Find where the given text appears and provide that cell's center as [x, y] coordinate. 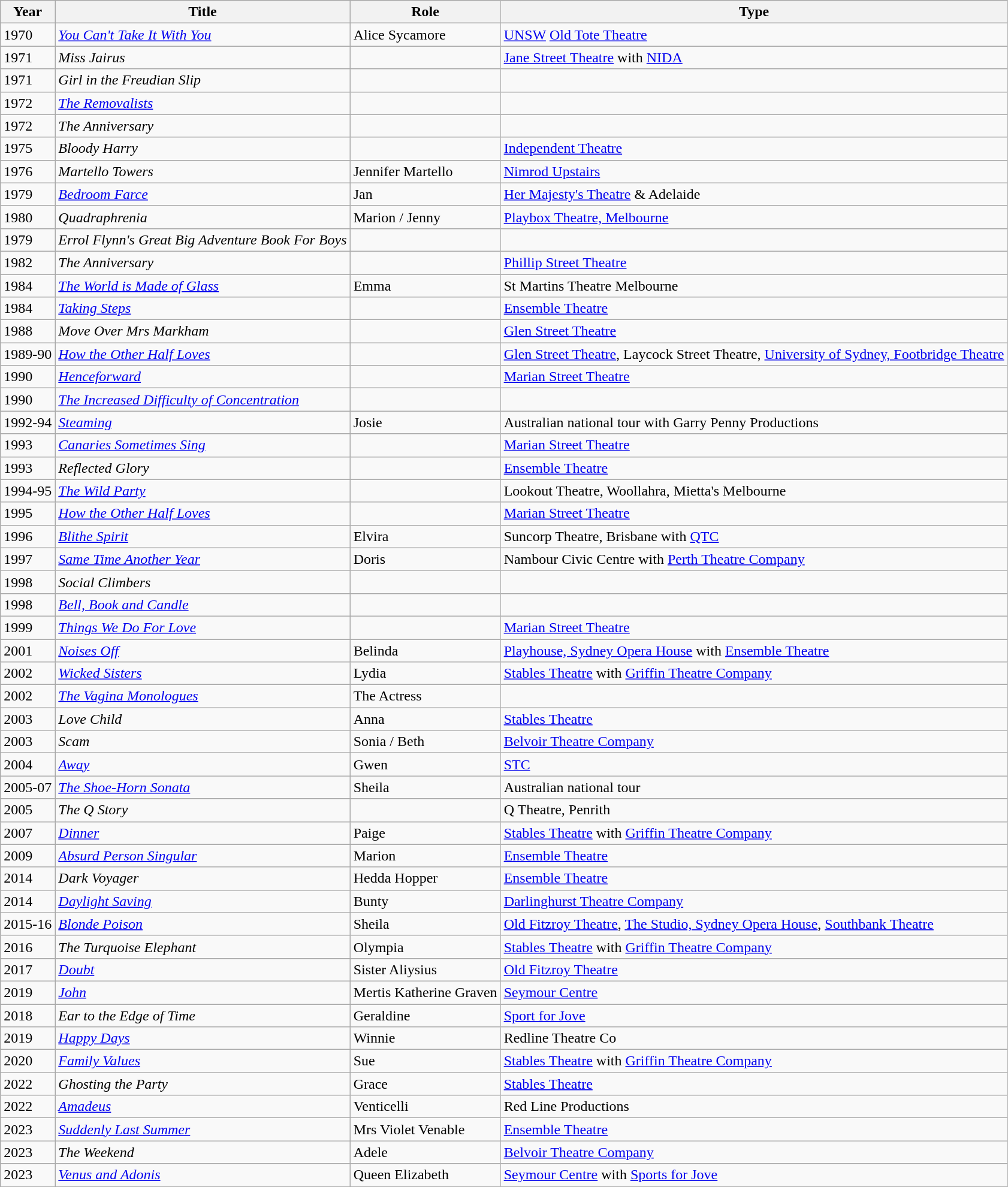
Away [203, 765]
Doubt [203, 969]
Ghosting the Party [203, 1084]
Wicked Sisters [203, 673]
The Increased Difficulty of Concentration [203, 400]
Jan [425, 194]
Dinner [203, 833]
2004 [28, 765]
2015-16 [28, 924]
Hedda Hopper [425, 878]
The Vagina Monologues [203, 696]
Gwen [425, 765]
2020 [28, 1061]
Steaming [203, 422]
Doris [425, 559]
Reflected Glory [203, 468]
Phillip Street Theatre [754, 262]
Sue [425, 1061]
Independent Theatre [754, 149]
Year [28, 12]
Type [754, 12]
Sister Aliysius [425, 969]
Geraldine [425, 1016]
Alice Sycamore [425, 35]
Martello Towers [203, 171]
2016 [28, 947]
Quadraphrenia [203, 217]
Errol Flynn's Great Big Adventure Book For Boys [203, 240]
The Removalists [203, 103]
Her Majesty's Theatre & Adelaide [754, 194]
Red Line Productions [754, 1107]
Move Over Mrs Markham [203, 331]
1996 [28, 536]
Bell, Book and Candle [203, 605]
Blithe Spirit [203, 536]
Glen Street Theatre, Laycock Street Theatre, University of Sydney, Footbridge Theatre [754, 354]
Josie [425, 422]
UNSW Old Tote Theatre [754, 35]
1976 [28, 171]
1988 [28, 331]
2009 [28, 856]
Jane Street Theatre with NIDA [754, 58]
Love Child [203, 719]
Seymour Centre with Sports for Jove [754, 1175]
The Turquoise Elephant [203, 947]
Adele [425, 1152]
Sport for Jove [754, 1016]
Same Time Another Year [203, 559]
Lookout Theatre, Woollahra, Mietta's Melbourne [754, 491]
Suncorp Theatre, Brisbane with QTC [754, 536]
Winnie [425, 1038]
1997 [28, 559]
Mertis Katherine Graven [425, 992]
Daylight Saving [203, 901]
1982 [28, 262]
2017 [28, 969]
Playbox Theatre, Melbourne [754, 217]
Seymour Centre [754, 992]
1975 [28, 149]
Dark Voyager [203, 878]
John [203, 992]
Family Values [203, 1061]
2005 [28, 810]
Glen Street Theatre [754, 331]
Ear to the Edge of Time [203, 1016]
Things We Do For Love [203, 627]
Venticelli [425, 1107]
Nambour Civic Centre with Perth Theatre Company [754, 559]
Social Climbers [203, 582]
Marion [425, 856]
Amadeus [203, 1107]
Bloody Harry [203, 149]
Absurd Person Singular [203, 856]
Marion / Jenny [425, 217]
Olympia [425, 947]
Jennifer Martello [425, 171]
Girl in the Freudian Slip [203, 80]
1995 [28, 514]
1992-94 [28, 422]
Sonia / Beth [425, 742]
Role [425, 12]
The Wild Party [203, 491]
The Q Story [203, 810]
The World is Made of Glass [203, 286]
Mrs Violet Venable [425, 1129]
Grace [425, 1084]
1970 [28, 35]
Scam [203, 742]
Noises Off [203, 650]
STC [754, 765]
Canaries Sometimes Sing [203, 445]
1994-95 [28, 491]
2001 [28, 650]
1980 [28, 217]
Happy Days [203, 1038]
The Actress [425, 696]
Elvira [425, 536]
Darlinghurst Theatre Company [754, 901]
Australian national tour [754, 787]
The Weekend [203, 1152]
Bunty [425, 901]
You Can't Take It With You [203, 35]
Miss Jairus [203, 58]
2007 [28, 833]
Old Fitzroy Theatre, The Studio, Sydney Opera House, Southbank Theatre [754, 924]
Blonde Poison [203, 924]
St Martins Theatre Melbourne [754, 286]
Anna [425, 719]
Australian national tour with Garry Penny Productions [754, 422]
2005-07 [28, 787]
Emma [425, 286]
Redline Theatre Co [754, 1038]
Lydia [425, 673]
Q Theatre, Penrith [754, 810]
Venus and Adonis [203, 1175]
2018 [28, 1016]
Bedroom Farce [203, 194]
Nimrod Upstairs [754, 171]
Paige [425, 833]
Old Fitzroy Theatre [754, 969]
1999 [28, 627]
Title [203, 12]
Suddenly Last Summer [203, 1129]
The Shoe-Horn Sonata [203, 787]
Henceforward [203, 377]
Taking Steps [203, 309]
1989-90 [28, 354]
Queen Elizabeth [425, 1175]
Playhouse, Sydney Opera House with Ensemble Theatre [754, 650]
Belinda [425, 650]
